Find where the given text appears and provide that cell's center as [X, Y] coordinate. 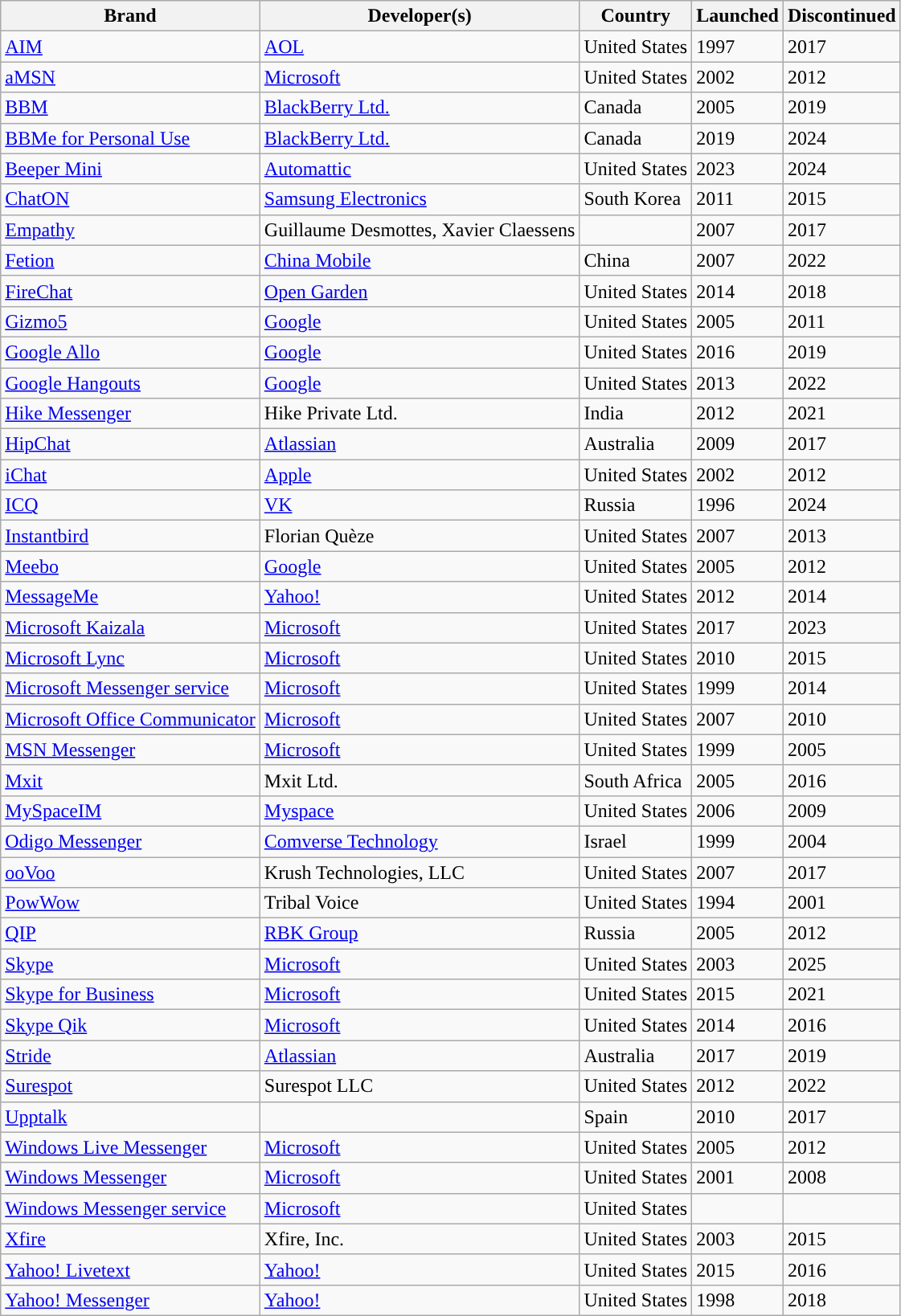
Florian Quèze [420, 536]
Stride [130, 1056]
Microsoft Office Communicator [130, 719]
Hike Private Ltd. [420, 414]
QIP [130, 934]
Samsung Electronics [420, 199]
Xfire, Inc. [420, 1239]
Fetion [130, 260]
Skype for Business [130, 995]
Yahoo! Messenger [130, 1300]
Xfire [130, 1239]
MSN Messenger [130, 750]
2006 [738, 811]
South Africa [636, 780]
Meebo [130, 566]
Google Hangouts [130, 383]
2025 [842, 964]
Beeper Mini [130, 169]
Comverse Technology [420, 841]
Surespot LLC [420, 1086]
Country [636, 16]
Surespot [130, 1086]
Odigo Messenger [130, 841]
HipChat [130, 444]
MessageMe [130, 597]
AOL [420, 47]
RBK Group [420, 934]
2008 [842, 1178]
Upptalk [130, 1117]
Developer(s) [420, 16]
VK [420, 505]
Spain [636, 1117]
1994 [738, 903]
FireChat [130, 291]
Windows Messenger [130, 1178]
China Mobile [420, 260]
Guillaume Desmottes, Xavier Claessens [420, 230]
China [636, 260]
Mxit [130, 780]
Microsoft Kaizala [130, 627]
iChat [130, 475]
2004 [842, 841]
Open Garden [420, 291]
Discontinued [842, 16]
ooVoo [130, 872]
Microsoft Lync [130, 658]
Mxit Ltd. [420, 780]
Automattic [420, 169]
PowWow [130, 903]
Google Allo [130, 352]
Microsoft Messenger service [130, 689]
Yahoo! Livetext [130, 1269]
Hike Messenger [130, 414]
BBM [130, 108]
Israel [636, 841]
Tribal Voice [420, 903]
Apple [420, 475]
MySpaceIM [130, 811]
Myspace [420, 811]
Krush Technologies, LLC [420, 872]
AIM [130, 47]
Windows Messenger service [130, 1208]
BBMe for Personal Use [130, 138]
aMSN [130, 77]
1998 [738, 1300]
Instantbird [130, 536]
Windows Live Messenger [130, 1147]
1996 [738, 505]
Skype Qik [130, 1025]
Skype [130, 964]
1997 [738, 47]
Brand [130, 16]
Launched [738, 16]
ICQ [130, 505]
South Korea [636, 199]
Gizmo5 [130, 321]
ChatON [130, 199]
Empathy [130, 230]
India [636, 414]
